Extract the (x, y) coordinate from the center of the cell holding the provided text.  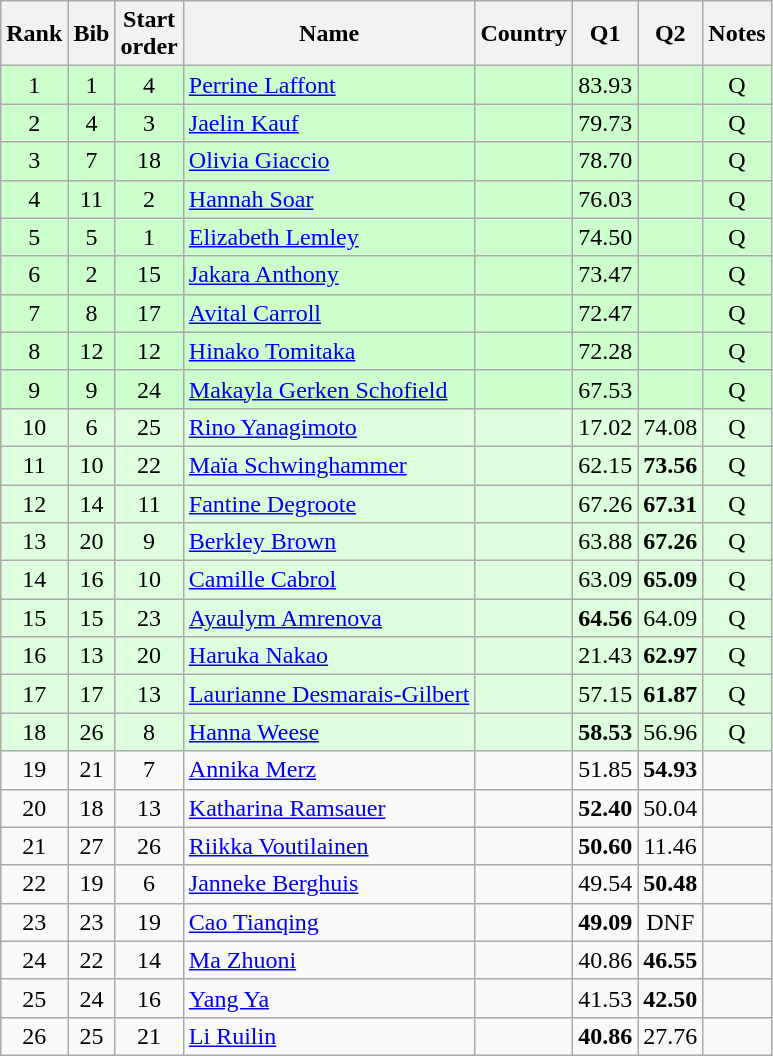
Katharina Ramsauer (329, 808)
11.46 (670, 846)
46.55 (670, 960)
Startorder (149, 34)
27.76 (670, 1036)
Berkley Brown (329, 542)
78.70 (606, 161)
41.53 (606, 998)
Country (524, 34)
Olivia Giaccio (329, 161)
Jaelin Kauf (329, 123)
54.93 (670, 770)
Hannah Soar (329, 199)
Ayaulym Amrenova (329, 618)
64.56 (606, 618)
Notes (737, 34)
17.02 (606, 427)
Bib (92, 34)
79.73 (606, 123)
Haruka Nakao (329, 656)
Hinako Tomitaka (329, 351)
Avital Carroll (329, 313)
49.09 (606, 922)
52.40 (606, 808)
61.87 (670, 694)
67.31 (670, 503)
58.53 (606, 732)
50.04 (670, 808)
Janneke Berghuis (329, 884)
83.93 (606, 85)
62.15 (606, 465)
76.03 (606, 199)
Q1 (606, 34)
Fantine Degroote (329, 503)
Camille Cabrol (329, 580)
Rino Yanagimoto (329, 427)
27 (92, 846)
72.47 (606, 313)
Rank (34, 34)
50.48 (670, 884)
21.43 (606, 656)
56.96 (670, 732)
Name (329, 34)
67.53 (606, 389)
Q2 (670, 34)
Jakara Anthony (329, 275)
49.54 (606, 884)
74.08 (670, 427)
64.09 (670, 618)
Riikka Voutilainen (329, 846)
62.97 (670, 656)
Yang Ya (329, 998)
63.88 (606, 542)
DNF (670, 922)
Annika Merz (329, 770)
Cao Tianqing (329, 922)
Makayla Gerken Schofield (329, 389)
73.56 (670, 465)
Ma Zhuoni (329, 960)
Hanna Weese (329, 732)
51.85 (606, 770)
57.15 (606, 694)
Laurianne Desmarais-Gilbert (329, 694)
63.09 (606, 580)
Elizabeth Lemley (329, 237)
72.28 (606, 351)
42.50 (670, 998)
74.50 (606, 237)
50.60 (606, 846)
65.09 (670, 580)
Perrine Laffont (329, 85)
Li Ruilin (329, 1036)
73.47 (606, 275)
Maïa Schwinghammer (329, 465)
